Provide the [x, y] coordinate of the cell's center where the given text is located.  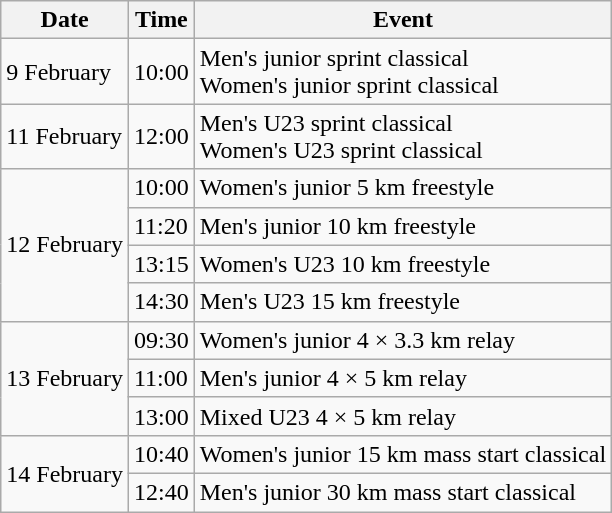
13 February [65, 378]
14:30 [161, 302]
11:00 [161, 378]
14 February [65, 473]
Men's junior 4 × 5 km relay [402, 378]
Women's junior 5 km freestyle [402, 188]
13:00 [161, 416]
11:20 [161, 226]
Men's junior sprint classicalWomen's junior sprint classical [402, 72]
Men's U23 sprint classicalWomen's U23 sprint classical [402, 136]
11 February [65, 136]
Women's junior 4 × 3.3 km relay [402, 340]
10:40 [161, 454]
Women's junior 15 km mass start classical [402, 454]
Event [402, 20]
Men's junior 10 km freestyle [402, 226]
Men's junior 30 km mass start classical [402, 492]
Date [65, 20]
12:00 [161, 136]
Men's U23 15 km freestyle [402, 302]
9 February [65, 72]
12:40 [161, 492]
Women's U23 10 km freestyle [402, 264]
Mixed U23 4 × 5 km relay [402, 416]
12 February [65, 245]
09:30 [161, 340]
13:15 [161, 264]
Time [161, 20]
